Output the [X, Y] coordinate of the center of the cell containing the given text.  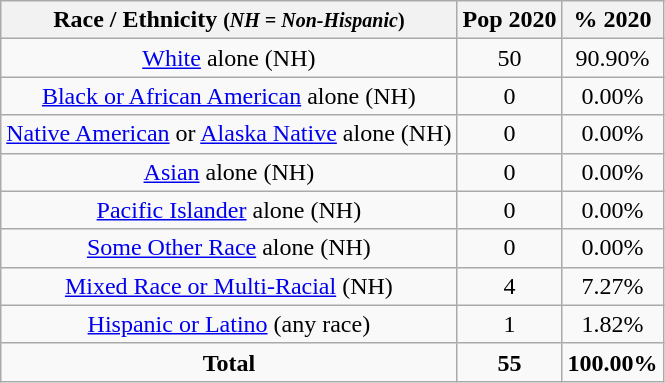
55 [510, 362]
4 [510, 286]
50 [510, 58]
% 2020 [612, 20]
90.90% [612, 58]
Race / Ethnicity (NH = Non-Hispanic) [229, 20]
Black or African American alone (NH) [229, 96]
Some Other Race alone (NH) [229, 248]
Native American or Alaska Native alone (NH) [229, 134]
100.00% [612, 362]
7.27% [612, 286]
Mixed Race or Multi-Racial (NH) [229, 286]
Pacific Islander alone (NH) [229, 210]
White alone (NH) [229, 58]
1 [510, 324]
Hispanic or Latino (any race) [229, 324]
Asian alone (NH) [229, 172]
1.82% [612, 324]
Total [229, 362]
Pop 2020 [510, 20]
